Search for the cell housing the specified text and yield its [X, Y] center coordinate. 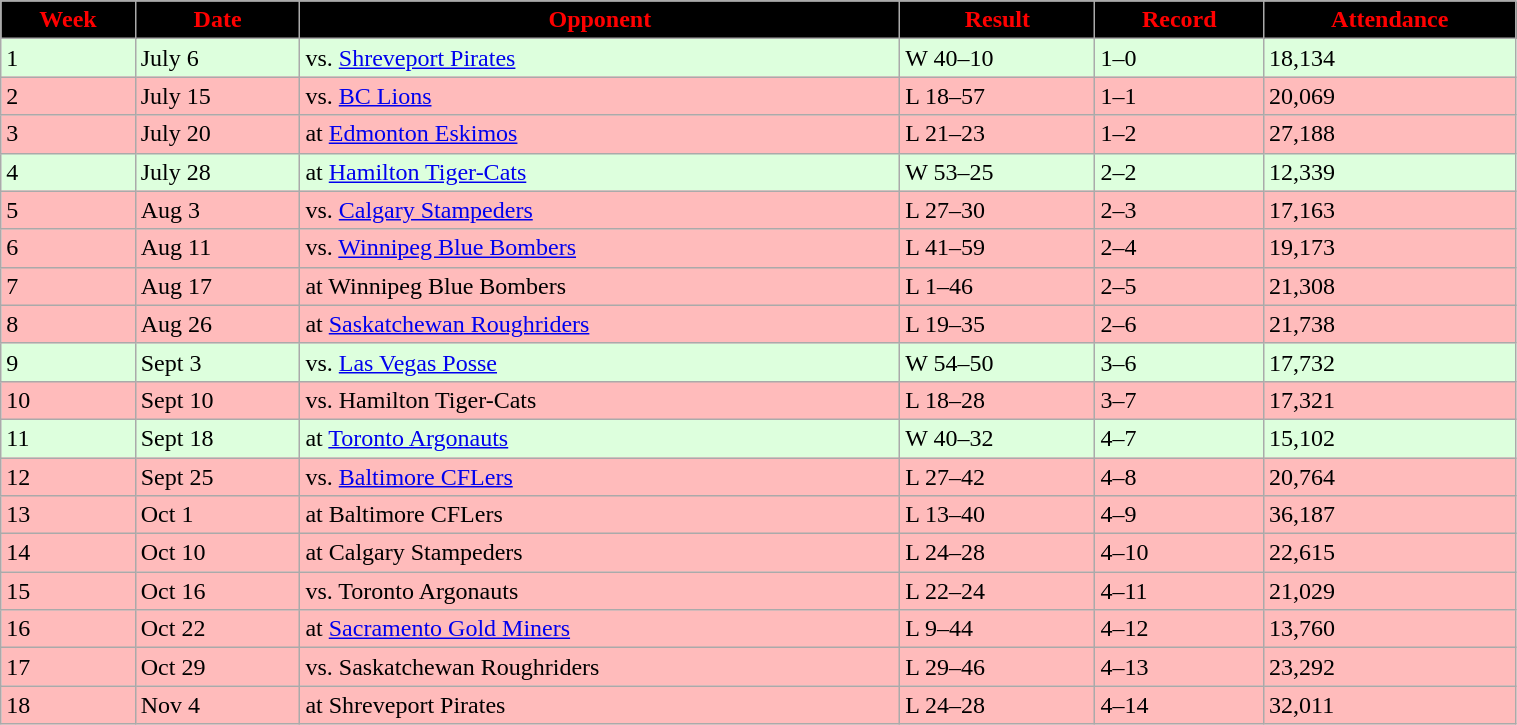
at Hamilton Tiger-Cats [600, 172]
1–2 [1180, 134]
at Edmonton Eskimos [600, 134]
vs. Hamilton Tiger-Cats [600, 400]
20,764 [1390, 477]
27,188 [1390, 134]
L 1–46 [998, 286]
3 [68, 134]
1–1 [1180, 96]
Sept 3 [218, 362]
32,011 [1390, 705]
21,029 [1390, 591]
Week [68, 20]
Result [998, 20]
3–6 [1180, 362]
7 [68, 286]
18,134 [1390, 58]
at Winnipeg Blue Bombers [600, 286]
1 [68, 58]
vs. Saskatchewan Roughriders [600, 667]
17,321 [1390, 400]
July 6 [218, 58]
1–0 [1180, 58]
11 [68, 438]
W 53–25 [998, 172]
15,102 [1390, 438]
L 19–35 [998, 324]
Sept 18 [218, 438]
vs. Toronto Argonauts [600, 591]
Date [218, 20]
20,069 [1390, 96]
W 40–32 [998, 438]
4–13 [1180, 667]
L 13–40 [998, 515]
Record [1180, 20]
at Calgary Stampeders [600, 553]
L 29–46 [998, 667]
Attendance [1390, 20]
13,760 [1390, 629]
Aug 11 [218, 248]
4–8 [1180, 477]
5 [68, 210]
Oct 29 [218, 667]
Opponent [600, 20]
Sept 10 [218, 400]
2–3 [1180, 210]
9 [68, 362]
vs. Calgary Stampeders [600, 210]
22,615 [1390, 553]
21,738 [1390, 324]
2–6 [1180, 324]
July 15 [218, 96]
2–2 [1180, 172]
10 [68, 400]
8 [68, 324]
Oct 10 [218, 553]
3–7 [1180, 400]
4–9 [1180, 515]
Oct 22 [218, 629]
14 [68, 553]
Sept 25 [218, 477]
July 28 [218, 172]
vs. Shreveport Pirates [600, 58]
23,292 [1390, 667]
L 9–44 [998, 629]
16 [68, 629]
L 18–57 [998, 96]
W 54–50 [998, 362]
4–11 [1180, 591]
18 [68, 705]
12 [68, 477]
2–5 [1180, 286]
Aug 26 [218, 324]
vs. Winnipeg Blue Bombers [600, 248]
L 21–23 [998, 134]
vs. Baltimore CFLers [600, 477]
Oct 1 [218, 515]
4–7 [1180, 438]
36,187 [1390, 515]
July 20 [218, 134]
4–10 [1180, 553]
21,308 [1390, 286]
L 18–28 [998, 400]
Nov 4 [218, 705]
at Toronto Argonauts [600, 438]
Aug 3 [218, 210]
4–12 [1180, 629]
17 [68, 667]
vs. Las Vegas Posse [600, 362]
Oct 16 [218, 591]
2 [68, 96]
L 22–24 [998, 591]
12,339 [1390, 172]
15 [68, 591]
L 27–30 [998, 210]
W 40–10 [998, 58]
17,732 [1390, 362]
at Shreveport Pirates [600, 705]
4 [68, 172]
at Saskatchewan Roughriders [600, 324]
17,163 [1390, 210]
at Baltimore CFLers [600, 515]
Aug 17 [218, 286]
at Sacramento Gold Miners [600, 629]
2–4 [1180, 248]
vs. BC Lions [600, 96]
19,173 [1390, 248]
6 [68, 248]
L 27–42 [998, 477]
13 [68, 515]
4–14 [1180, 705]
L 41–59 [998, 248]
